For the text-containing cell, return its midpoint in (X, Y) coordinate format. 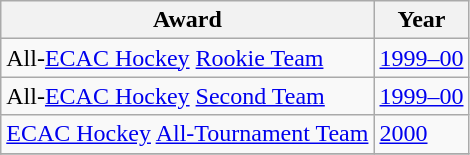
Award (188, 20)
All-ECAC Hockey Rookie Team (188, 58)
Year (422, 20)
ECAC Hockey All-Tournament Team (188, 134)
All-ECAC Hockey Second Team (188, 96)
2000 (422, 134)
